From the cell containing the given text, extract its center point as (X, Y) coordinate. 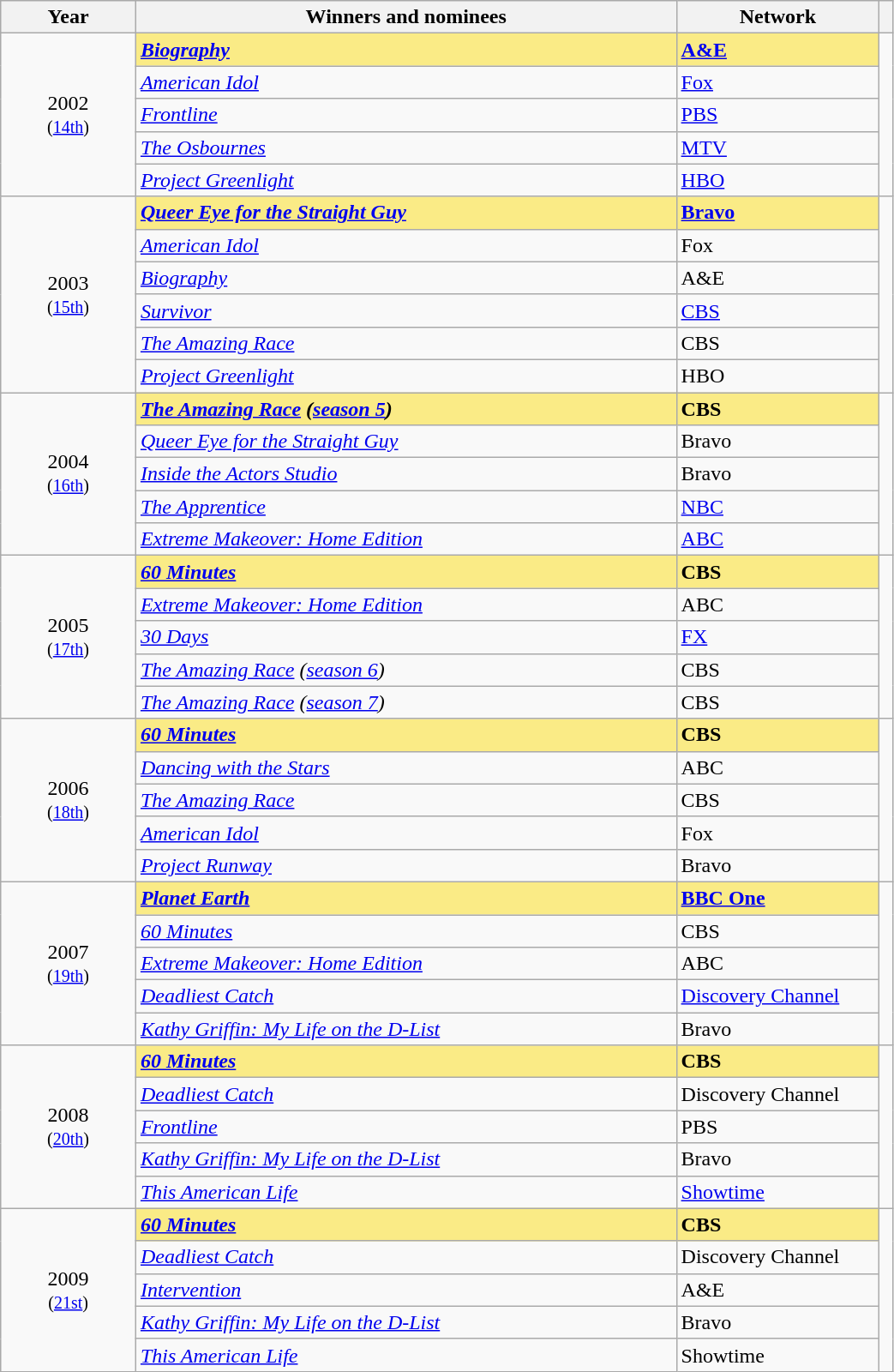
2006(18th) (69, 800)
2003(15th) (69, 294)
Year (69, 17)
2008(20th) (69, 1127)
Intervention (406, 1290)
The Amazing Race (season 7) (406, 702)
Survivor (406, 310)
BBC One (778, 898)
Inside the Actors Studio (406, 474)
2004(16th) (69, 474)
Network (778, 17)
Project Runway (406, 865)
The Osbournes (406, 147)
The Apprentice (406, 507)
NBC (778, 507)
2005(17th) (69, 637)
Dancing with the Stars (406, 767)
2002(14th) (69, 115)
FX (778, 637)
Planet Earth (406, 898)
The Amazing Race (season 6) (406, 670)
30 Days (406, 637)
2007(19th) (69, 963)
MTV (778, 147)
2009(21st) (69, 1290)
The Amazing Race (season 5) (406, 409)
Winners and nominees (406, 17)
